For the text-containing cell, return its midpoint in (X, Y) coordinate format. 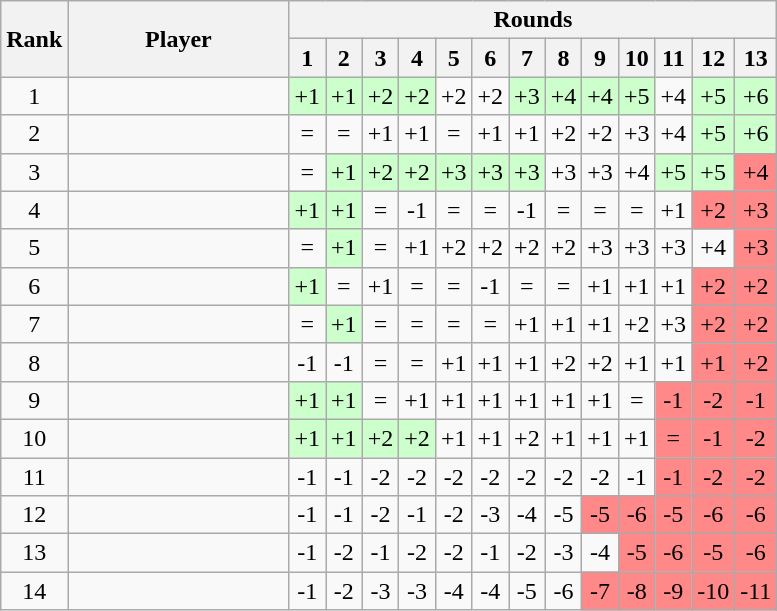
-7 (600, 591)
Player (178, 39)
Rounds (533, 20)
-9 (674, 591)
-8 (636, 591)
14 (34, 591)
-11 (756, 591)
Rank (34, 39)
-10 (714, 591)
